Extract the (X, Y) coordinate from the center of the cell holding the provided text.  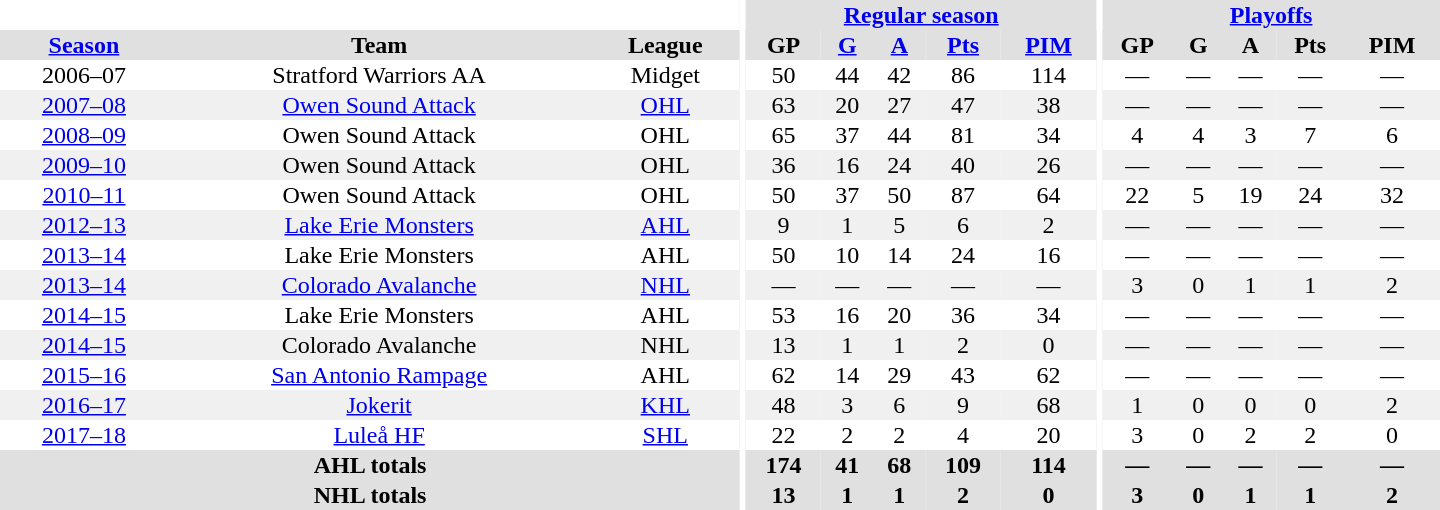
43 (962, 375)
38 (1049, 105)
2010–11 (84, 195)
Team (380, 45)
26 (1049, 165)
2017–18 (84, 435)
40 (962, 165)
41 (847, 465)
27 (899, 105)
87 (962, 195)
29 (899, 375)
174 (784, 465)
AHL totals (370, 465)
109 (962, 465)
86 (962, 75)
48 (784, 405)
2006–07 (84, 75)
47 (962, 105)
2008–09 (84, 135)
2009–10 (84, 165)
Jokerit (380, 405)
San Antonio Rampage (380, 375)
2012–13 (84, 225)
Midget (665, 75)
81 (962, 135)
Playoffs (1271, 15)
65 (784, 135)
10 (847, 255)
League (665, 45)
2016–17 (84, 405)
7 (1310, 135)
32 (1392, 195)
KHL (665, 405)
Regular season (921, 15)
63 (784, 105)
Season (84, 45)
53 (784, 315)
SHL (665, 435)
Stratford Warriors AA (380, 75)
2015–16 (84, 375)
19 (1250, 195)
42 (899, 75)
Luleå HF (380, 435)
2007–08 (84, 105)
NHL totals (370, 495)
64 (1049, 195)
